Capture the cell that displays the provided text and extract its (X, Y) central coordinate. 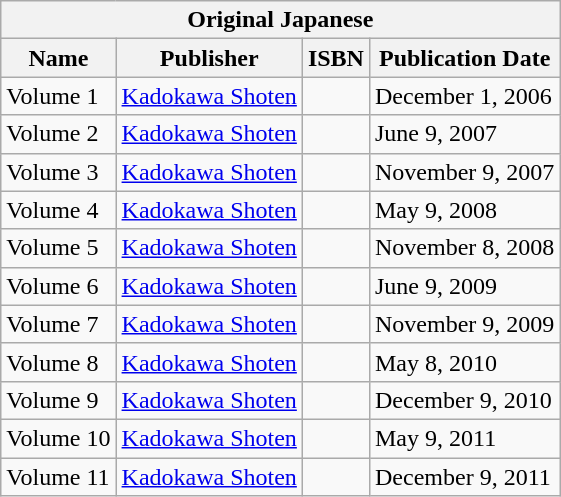
November 9, 2009 (464, 324)
Original Japanese (280, 20)
Volume 5 (58, 248)
Volume 11 (58, 477)
Volume 7 (58, 324)
Name (58, 58)
December 9, 2010 (464, 400)
Volume 1 (58, 96)
Volume 10 (58, 438)
December 9, 2011 (464, 477)
May 8, 2010 (464, 362)
December 1, 2006 (464, 96)
Volume 8 (58, 362)
Publication Date (464, 58)
May 9, 2008 (464, 210)
Volume 4 (58, 210)
ISBN (336, 58)
Volume 9 (58, 400)
June 9, 2007 (464, 134)
November 9, 2007 (464, 172)
Volume 2 (58, 134)
June 9, 2009 (464, 286)
Volume 3 (58, 172)
Volume 6 (58, 286)
Publisher (209, 58)
May 9, 2011 (464, 438)
November 8, 2008 (464, 248)
